Search for the cell housing the specified text and yield its [X, Y] center coordinate. 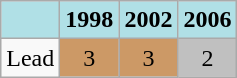
1998 [90, 20]
2002 [148, 20]
Lead [30, 58]
2 [208, 58]
2006 [208, 20]
